Provide the (X, Y) coordinate of the cell's center where the given text is located.  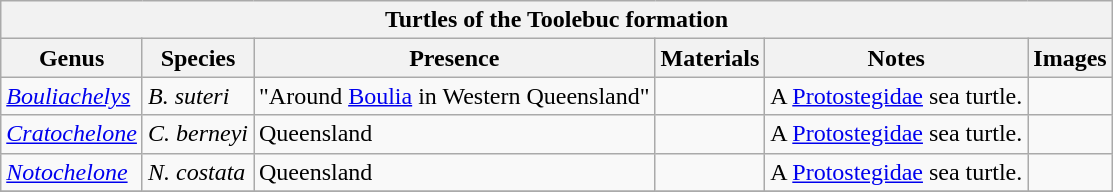
C. berneyi (198, 134)
Materials (710, 58)
B. suteri (198, 96)
"Around Boulia in Western Queensland" (455, 96)
Notes (896, 58)
Genus (72, 58)
Turtles of the Toolebuc formation (556, 20)
Cratochelone (72, 134)
Notochelone (72, 172)
Presence (455, 58)
Species (198, 58)
N. costata (198, 172)
Images (1070, 58)
Bouliachelys (72, 96)
